Locate the cell with the specified text and output its (x, y) center coordinate. 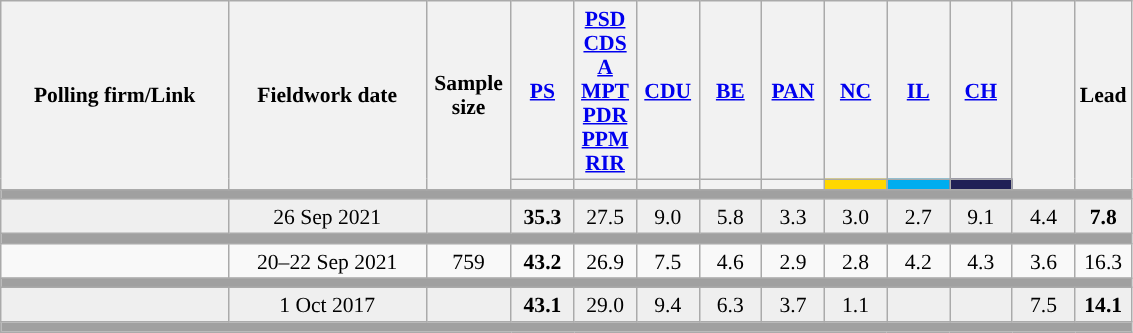
NC (856, 90)
CDU (668, 90)
3.6 (1044, 261)
Fieldwork date (327, 95)
14.1 (1104, 305)
27.5 (606, 217)
2.8 (856, 261)
PAN (794, 90)
PS (542, 90)
7.8 (1104, 217)
IL (918, 90)
3.7 (794, 305)
Sample size (468, 95)
26.9 (606, 261)
43.2 (542, 261)
Polling firm/Link (115, 95)
759 (468, 261)
2.7 (918, 217)
29.0 (606, 305)
PSDCDSAMPTPDRPPMRIR (606, 90)
9.1 (982, 217)
5.8 (730, 217)
4.6 (730, 261)
3.3 (794, 217)
3.0 (856, 217)
Lead (1104, 95)
1 Oct 2017 (327, 305)
1.1 (856, 305)
6.3 (730, 305)
16.3 (1104, 261)
9.0 (668, 217)
2.9 (794, 261)
26 Sep 2021 (327, 217)
BE (730, 90)
4.2 (918, 261)
9.4 (668, 305)
43.1 (542, 305)
4.4 (1044, 217)
4.3 (982, 261)
35.3 (542, 217)
CH (982, 90)
20–22 Sep 2021 (327, 261)
